Detect which cell encompasses the target text, then output its (x, y) center coordinate. 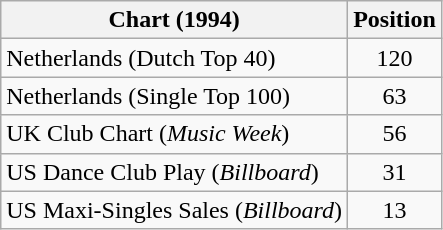
Position (395, 20)
63 (395, 96)
13 (395, 210)
US Maxi-Singles Sales (Billboard) (174, 210)
Netherlands (Dutch Top 40) (174, 58)
Netherlands (Single Top 100) (174, 96)
UK Club Chart (Music Week) (174, 134)
Chart (1994) (174, 20)
31 (395, 172)
US Dance Club Play (Billboard) (174, 172)
56 (395, 134)
120 (395, 58)
